From the cell containing the given text, extract its center point as [X, Y] coordinate. 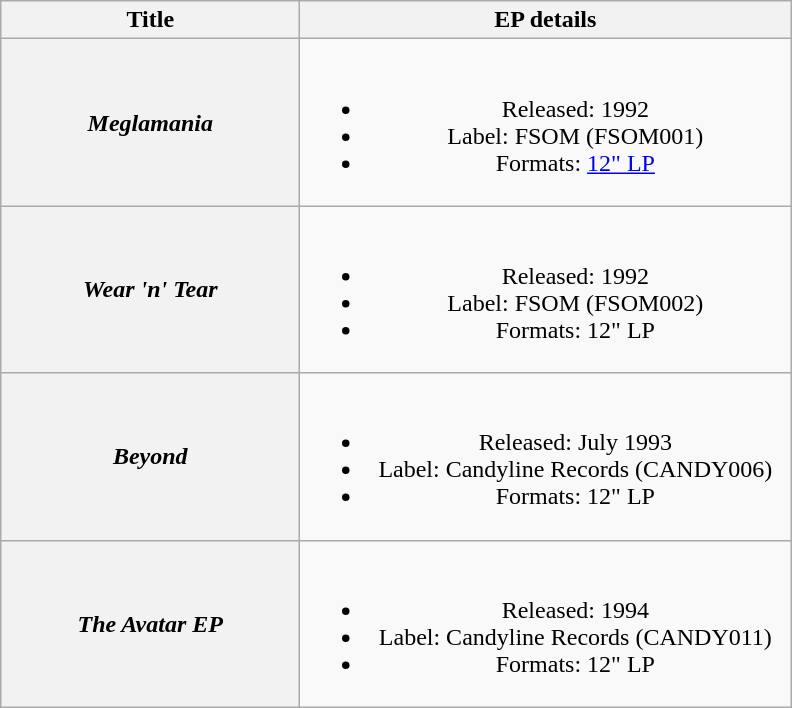
The Avatar EP [150, 624]
Released: 1992Label: FSOM (FSOM002)Formats: 12" LP [546, 290]
Released: 1992Label: FSOM (FSOM001)Formats: 12" LP [546, 122]
Beyond [150, 456]
Wear 'n' Tear [150, 290]
EP details [546, 20]
Released: 1994Label: Candyline Records (CANDY011)Formats: 12" LP [546, 624]
Title [150, 20]
Meglamania [150, 122]
Released: July 1993Label: Candyline Records (CANDY006)Formats: 12" LP [546, 456]
